Return [X, Y] of the center of cell containing provided text 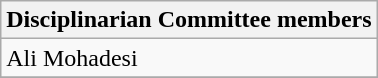
Ali Mohadesi [189, 58]
Disciplinarian Committee members [189, 20]
